Locate the cell with the specified text and output its [x, y] center coordinate. 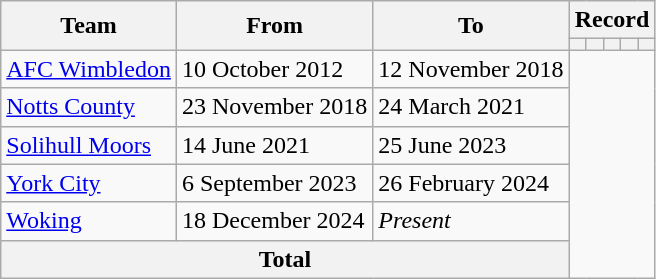
14 June 2021 [274, 145]
Woking [89, 221]
Solihull Moors [89, 145]
AFC Wimbledon [89, 69]
18 December 2024 [274, 221]
Notts County [89, 107]
12 November 2018 [471, 69]
26 February 2024 [471, 183]
From [274, 26]
6 September 2023 [274, 183]
York City [89, 183]
Total [285, 259]
24 March 2021 [471, 107]
Team [89, 26]
10 October 2012 [274, 69]
25 June 2023 [471, 145]
To [471, 26]
Present [471, 221]
Record [612, 20]
23 November 2018 [274, 107]
